Scan for the cell matching the given text and deliver its [X, Y] coordinate at center. 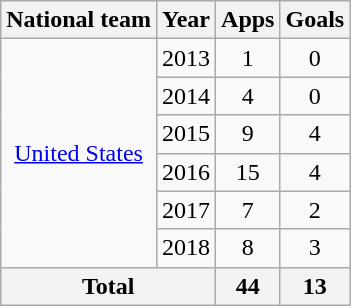
2014 [186, 96]
2 [315, 210]
8 [248, 248]
13 [315, 286]
2013 [186, 58]
9 [248, 134]
15 [248, 172]
3 [315, 248]
2017 [186, 210]
United States [79, 153]
National team [79, 20]
Total [108, 286]
Goals [315, 20]
Apps [248, 20]
2015 [186, 134]
1 [248, 58]
2016 [186, 172]
2018 [186, 248]
44 [248, 286]
7 [248, 210]
Year [186, 20]
